Determine the (X, Y) coordinate at the center of the cell enclosing the given text.  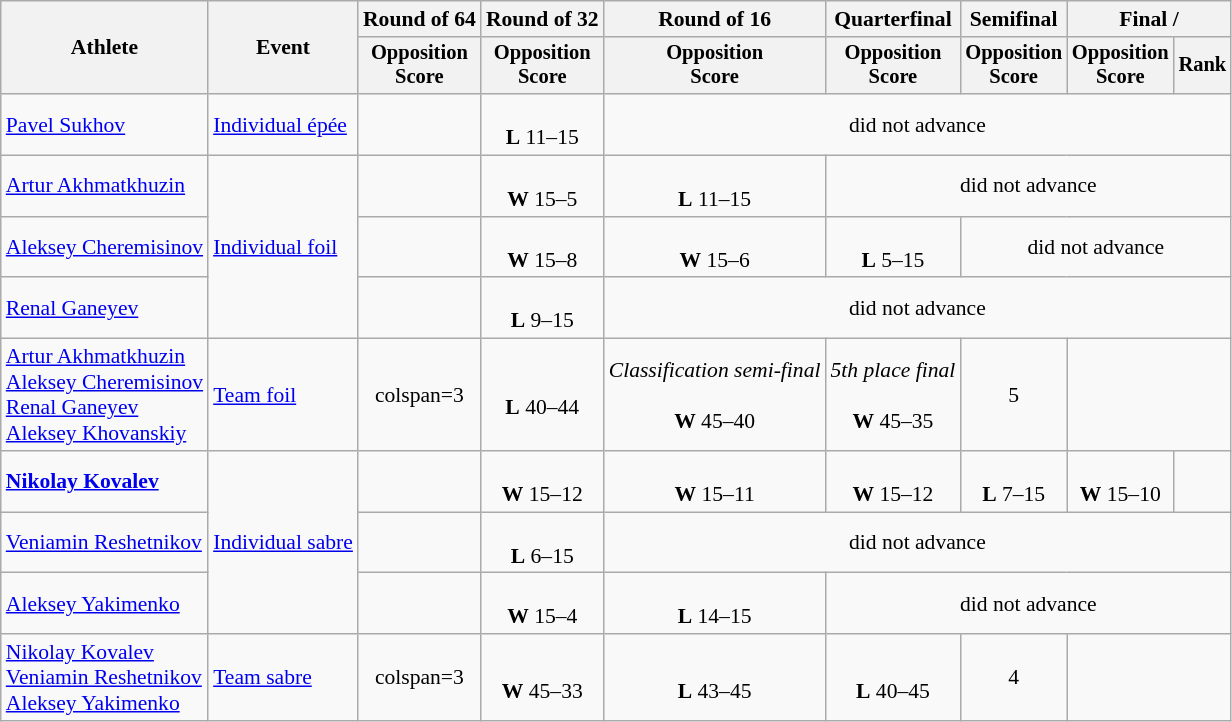
L 9–15 (542, 308)
Artur Akhmatkhuzin (104, 186)
Final / (1149, 19)
L 40–44 (542, 395)
L 14–15 (715, 604)
Individual foil (283, 248)
Renal Ganeyev (104, 308)
L 43–45 (715, 678)
W 15–8 (542, 248)
Veniamin Reshetnikov (104, 542)
Round of 64 (420, 19)
W 15–6 (715, 248)
Semifinal (1014, 19)
Round of 16 (715, 19)
L 40–45 (894, 678)
L 7–15 (1014, 482)
Nikolay KovalevVeniamin ReshetnikovAleksey Yakimenko (104, 678)
L 6–15 (542, 542)
W 15–10 (1120, 482)
Artur AkhmatkhuzinAleksey CheremisinovRenal GaneyevAleksey Khovanskiy (104, 395)
Round of 32 (542, 19)
W 45–33 (542, 678)
Aleksey Yakimenko (104, 604)
Classification semi-finalW 45–40 (715, 395)
4 (1014, 678)
Team foil (283, 395)
W 15–11 (715, 482)
Event (283, 48)
W 15–4 (542, 604)
5th place finalW 45–35 (894, 395)
W 15–5 (542, 186)
Rank (1203, 66)
Team sabre (283, 678)
Pavel Sukhov (104, 124)
Individual sabre (283, 542)
Quarterfinal (894, 19)
Athlete (104, 48)
L 5–15 (894, 248)
5 (1014, 395)
Nikolay Kovalev (104, 482)
Individual épée (283, 124)
Aleksey Cheremisinov (104, 248)
